Identify which cell holds the provided text, then report its (X, Y) central coordinate. 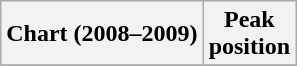
Peakposition (249, 34)
Chart (2008–2009) (102, 34)
